Extract the (X, Y) coordinate from the center of the cell holding the provided text.  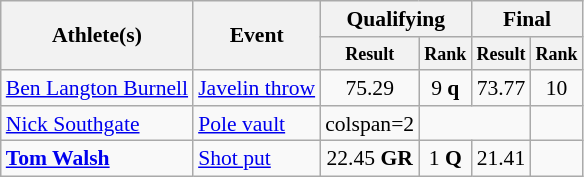
Athlete(s) (97, 36)
21.41 (500, 159)
73.77 (500, 88)
Nick Southgate (97, 124)
Qualifying (396, 19)
Javelin throw (256, 88)
Pole vault (256, 124)
10 (556, 88)
colspan=2 (370, 124)
9 q (445, 88)
1 Q (445, 159)
Event (256, 36)
Shot put (256, 159)
Ben Langton Burnell (97, 88)
Tom Walsh (97, 159)
Final (526, 19)
75.29 (370, 88)
22.45 GR (370, 159)
